Return the (X, Y) coordinate for the center point of the cell that contains the specified text.  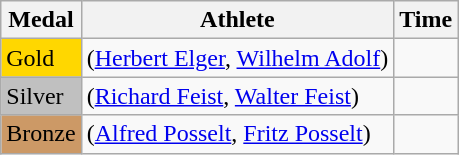
(Richard Feist, Walter Feist) (238, 96)
Bronze (41, 134)
(Herbert Elger, Wilhelm Adolf) (238, 58)
(Alfred Posselt, Fritz Posselt) (238, 134)
Silver (41, 96)
Time (426, 20)
Medal (41, 20)
Athlete (238, 20)
Gold (41, 58)
